Determine the [x, y] coordinate at the center of the cell enclosing the given text.  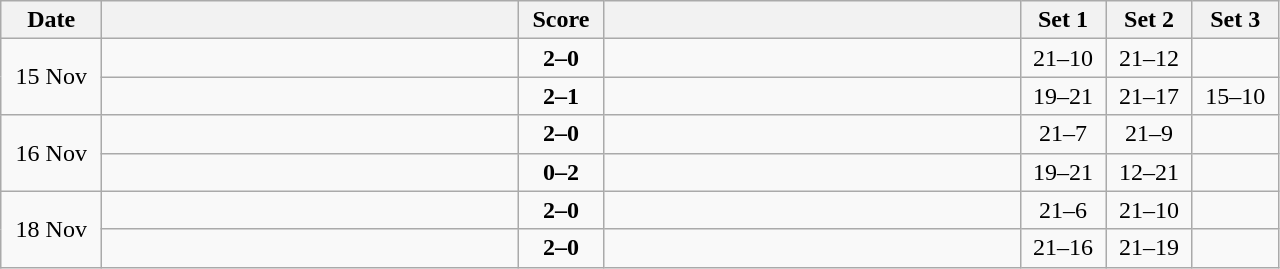
21–9 [1149, 134]
21–19 [1149, 248]
18 Nov [52, 229]
21–16 [1063, 248]
21–17 [1149, 96]
Score [561, 20]
0–2 [561, 172]
21–12 [1149, 58]
15–10 [1235, 96]
Set 1 [1063, 20]
12–21 [1149, 172]
15 Nov [52, 77]
Set 2 [1149, 20]
21–7 [1063, 134]
21–6 [1063, 210]
16 Nov [52, 153]
2–1 [561, 96]
Set 3 [1235, 20]
Date [52, 20]
